Return (X, Y) of the center of cell containing provided text 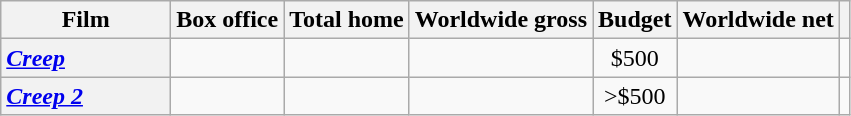
Total home (347, 20)
$500 (635, 58)
Worldwide gross (500, 20)
Film (86, 20)
>$500 (635, 96)
Creep (86, 58)
Worldwide net (758, 20)
Budget (635, 20)
Box office (228, 20)
Creep 2 (86, 96)
